Return the (x, y) coordinate for the center point of the cell that contains the specified text.  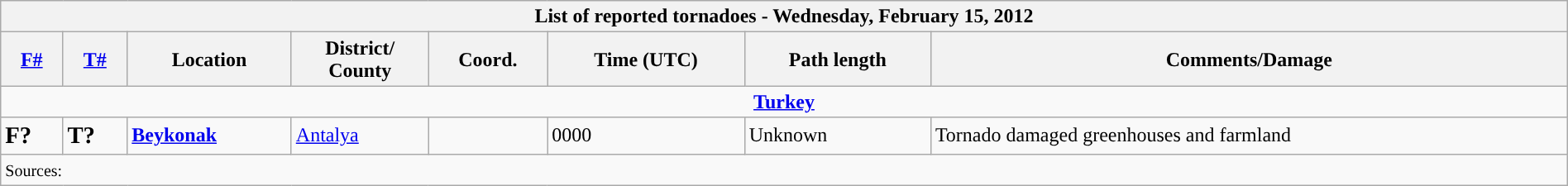
F? (31, 136)
District/County (360, 60)
0000 (646, 136)
Tornado damaged greenhouses and farmland (1249, 136)
List of reported tornadoes - Wednesday, February 15, 2012 (784, 17)
Antalya (360, 136)
Turkey (784, 102)
T? (95, 136)
Unknown (837, 136)
Sources: (784, 169)
Beykonak (209, 136)
F# (31, 60)
Path length (837, 60)
Coord. (488, 60)
Location (209, 60)
T# (95, 60)
Comments/Damage (1249, 60)
Time (UTC) (646, 60)
